Pinpoint the cell where the given text exists, returning its (x, y) midpoint coordinate. 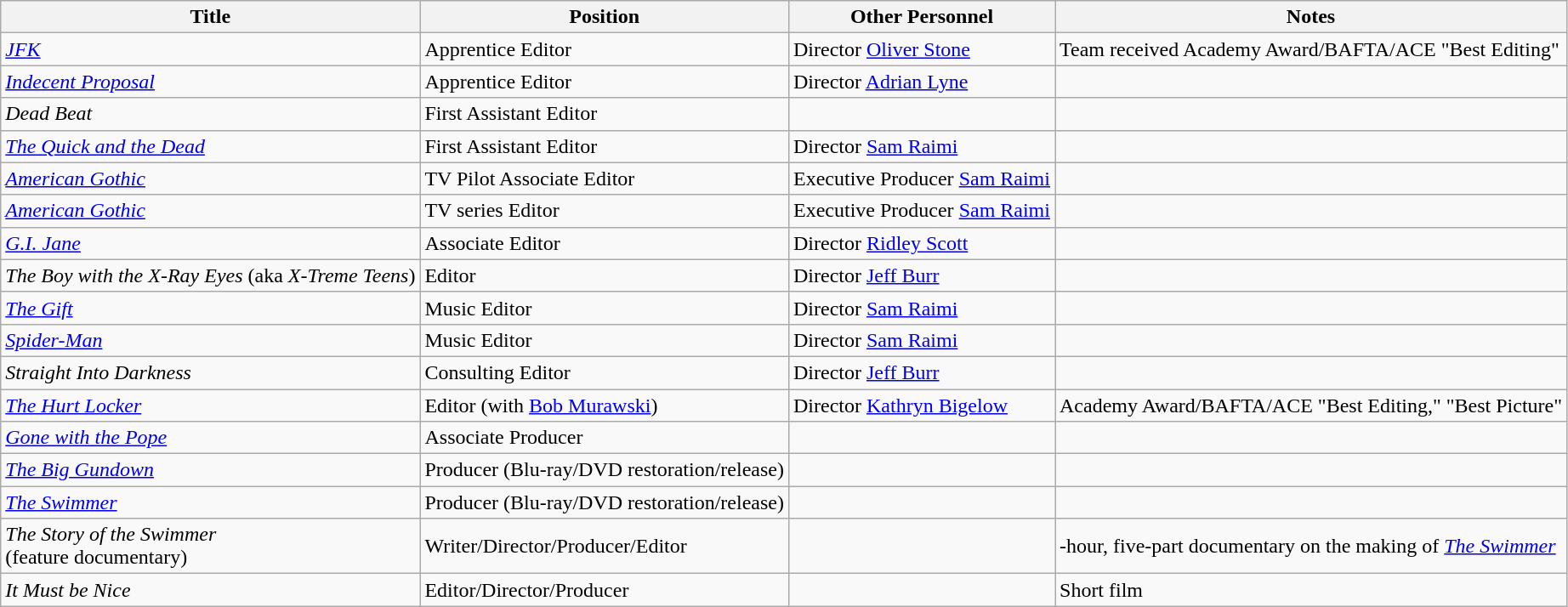
Short film (1310, 590)
Team received Academy Award/BAFTA/ACE "Best Editing" (1310, 49)
The Swimmer (211, 502)
Notes (1310, 17)
The Big Gundown (211, 470)
Director Adrian Lyne (922, 82)
TV series Editor (605, 211)
The Story of the Swimmer (feature documentary) (211, 546)
Director Kathryn Bigelow (922, 406)
Director Oliver Stone (922, 49)
Dead Beat (211, 114)
Editor/Director/Producer (605, 590)
Director Ridley Scott (922, 243)
Indecent Proposal (211, 82)
Editor (605, 275)
Consulting Editor (605, 372)
Other Personnel (922, 17)
Associate Editor (605, 243)
Straight Into Darkness (211, 372)
The Gift (211, 308)
Editor (with Bob Murawski) (605, 406)
Title (211, 17)
-hour, five-part documentary on the making of The Swimmer (1310, 546)
TV Pilot Associate Editor (605, 179)
Academy Award/BAFTA/ACE "Best Editing," "Best Picture" (1310, 406)
Gone with the Pope (211, 438)
It Must be Nice (211, 590)
The Hurt Locker (211, 406)
G.I. Jane (211, 243)
Spider-Man (211, 340)
Writer/Director/Producer/Editor (605, 546)
The Boy with the X-Ray Eyes (aka X-Treme Teens) (211, 275)
The Quick and the Dead (211, 146)
Position (605, 17)
Associate Producer (605, 438)
JFK (211, 49)
